Scan for the cell matching the given text and deliver its [x, y] coordinate at center. 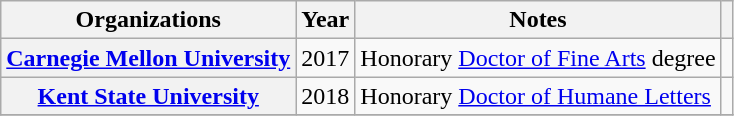
Kent State University [148, 96]
2018 [326, 96]
Honorary Doctor of Humane Letters [538, 96]
Organizations [148, 20]
2017 [326, 58]
Carnegie Mellon University [148, 58]
Notes [538, 20]
Year [326, 20]
Honorary Doctor of Fine Arts degree [538, 58]
